Locate the cell with the specified text and output its (X, Y) center coordinate. 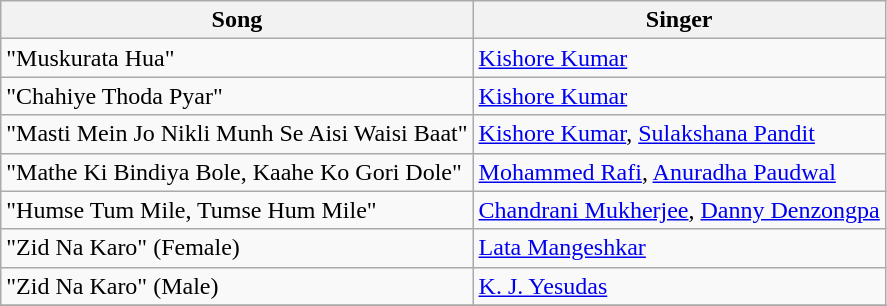
"Mathe Ki Bindiya Bole, Kaahe Ko Gori Dole" (237, 172)
Chandrani Mukherjee, Danny Denzongpa (679, 210)
Singer (679, 20)
Kishore Kumar, Sulakshana Pandit (679, 134)
Mohammed Rafi, Anuradha Paudwal (679, 172)
"Masti Mein Jo Nikli Munh Se Aisi Waisi Baat" (237, 134)
"Humse Tum Mile, Tumse Hum Mile" (237, 210)
"Zid Na Karo" (Male) (237, 286)
Lata Mangeshkar (679, 248)
"Zid Na Karo" (Female) (237, 248)
"Chahiye Thoda Pyar" (237, 96)
"Muskurata Hua" (237, 58)
K. J. Yesudas (679, 286)
Song (237, 20)
